Provide the (X, Y) coordinate of the cell's center where the given text is located.  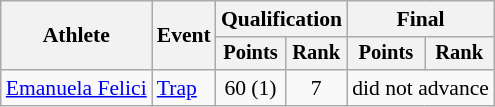
60 (1) (250, 88)
Event (184, 36)
Final (420, 19)
Emanuela Felici (76, 88)
7 (316, 88)
did not advance (420, 88)
Qualification (282, 19)
Athlete (76, 36)
Trap (184, 88)
